Provide the [X, Y] coordinate of the cell's center where the given text is located.  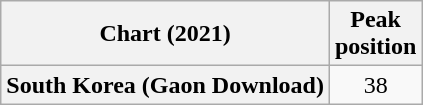
Chart (2021) [166, 34]
South Korea (Gaon Download) [166, 85]
38 [375, 85]
Peakposition [375, 34]
